Identify which cell holds the provided text, then report its [X, Y] central coordinate. 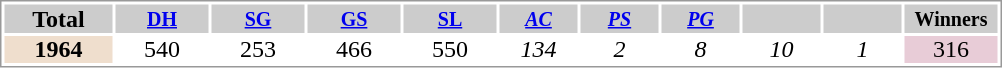
10 [781, 50]
253 [258, 50]
550 [450, 50]
2 [619, 50]
8 [701, 50]
Total [58, 18]
DH [162, 18]
GS [354, 18]
466 [354, 50]
PS [619, 18]
1964 [58, 50]
PG [701, 18]
316 [950, 50]
SG [258, 18]
AC [539, 18]
540 [162, 50]
1 [863, 50]
SL [450, 18]
Winners [950, 18]
134 [539, 50]
